Scan for the cell matching the given text and deliver its (X, Y) coordinate at center. 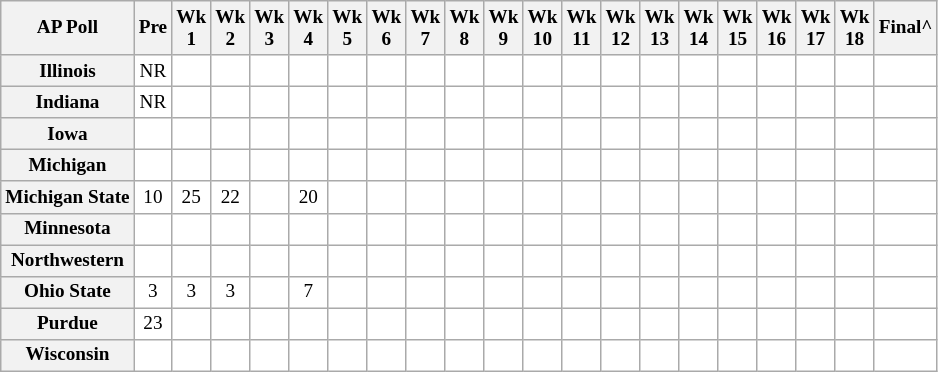
Northwestern (68, 261)
Wk5 (348, 28)
Ohio State (68, 292)
Wk17 (816, 28)
Wk11 (582, 28)
Minnesota (68, 229)
Purdue (68, 324)
25 (192, 197)
Michigan (68, 166)
Pre (153, 28)
Illinois (68, 71)
Wk12 (620, 28)
Michigan State (68, 197)
Wk8 (464, 28)
Iowa (68, 134)
Wk6 (386, 28)
7 (308, 292)
10 (153, 197)
Wk3 (270, 28)
23 (153, 324)
Wk15 (738, 28)
Wk1 (192, 28)
AP Poll (68, 28)
Wk7 (426, 28)
Wk13 (660, 28)
Indiana (68, 102)
Final^ (906, 28)
Wk14 (698, 28)
Wk16 (776, 28)
Wk4 (308, 28)
Wk2 (230, 28)
22 (230, 197)
Wisconsin (68, 355)
Wk18 (854, 28)
Wk10 (542, 28)
Wk9 (504, 28)
20 (308, 197)
